Search for the cell housing the specified text and yield its [x, y] center coordinate. 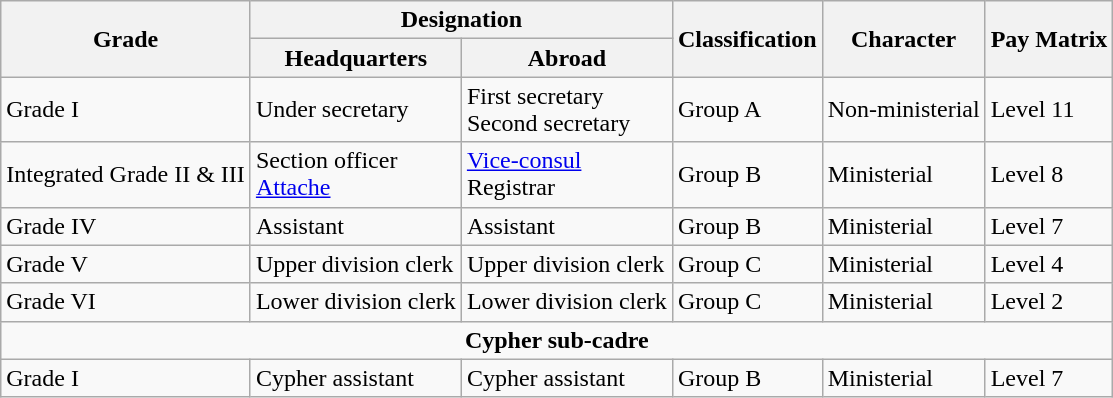
Integrated Grade II & III [126, 174]
Classification [747, 39]
Group A [747, 110]
Level 2 [1049, 302]
Pay Matrix [1049, 39]
Level 4 [1049, 264]
Abroad [566, 58]
First secretarySecond secretary [566, 110]
Designation [461, 20]
Vice-consulRegistrar [566, 174]
Character [904, 39]
Level 11 [1049, 110]
Grade V [126, 264]
Cypher sub-cadre [557, 340]
Under secretary [356, 110]
Headquarters [356, 58]
Grade [126, 39]
Non-ministerial [904, 110]
Section officerAttache [356, 174]
Grade VI [126, 302]
Level 8 [1049, 174]
Grade IV [126, 226]
